Find where the given text appears and provide that cell's center as (x, y) coordinate. 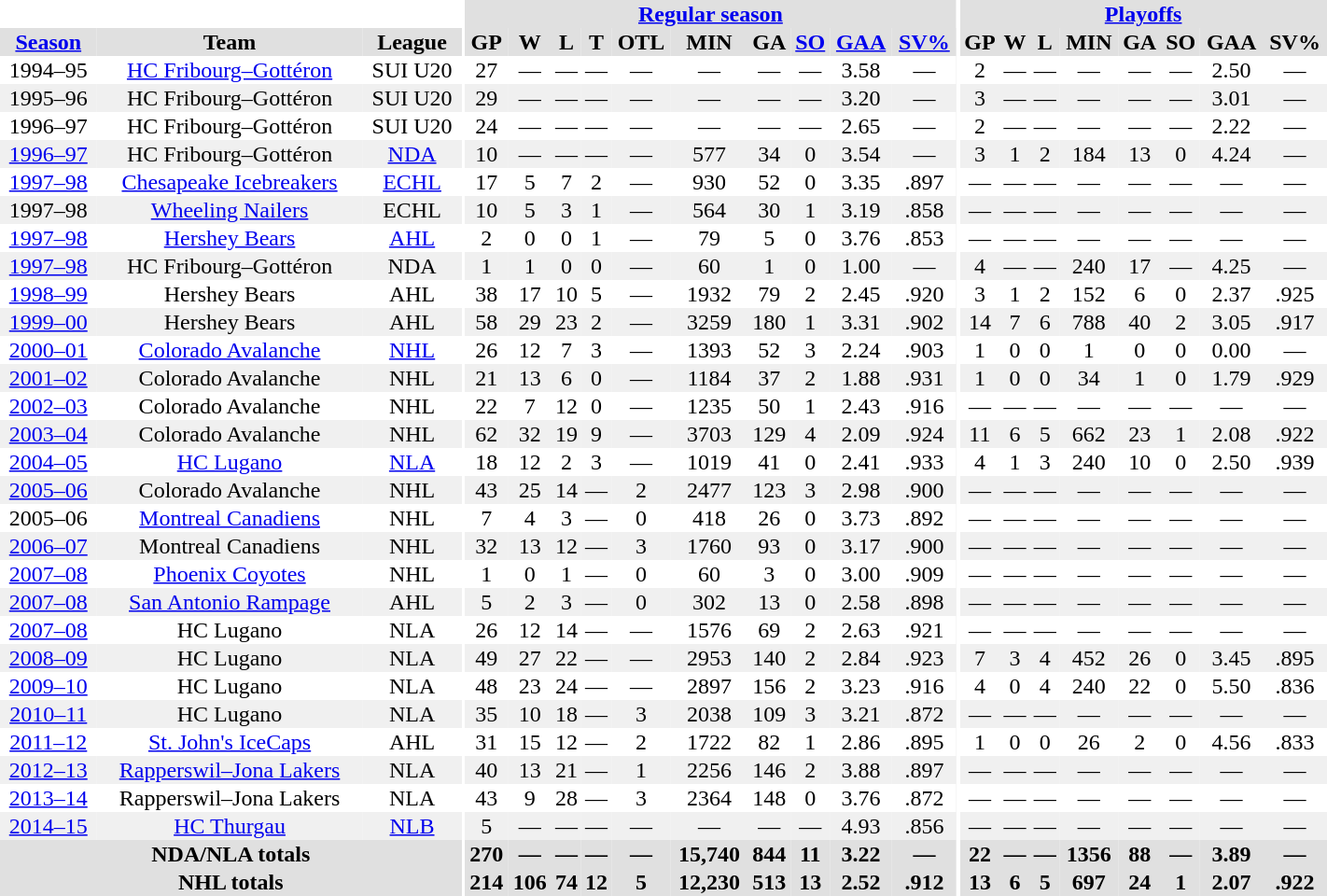
1235 (709, 406)
Chesapeake Icebreakers (230, 182)
184 (1089, 154)
3.58 (860, 70)
2.41 (860, 462)
2001–02 (49, 378)
.912 (924, 882)
49 (486, 658)
Team (230, 42)
2897 (709, 686)
844 (769, 854)
.917 (1295, 322)
2.98 (860, 490)
2.24 (860, 350)
2.52 (860, 882)
1184 (709, 378)
St. John's IceCaps (230, 742)
88 (1139, 854)
82 (769, 742)
.929 (1295, 378)
4.93 (860, 826)
.858 (924, 210)
2.65 (860, 126)
4.24 (1232, 154)
2477 (709, 490)
2.45 (860, 294)
180 (769, 322)
.933 (924, 462)
League (412, 42)
3.00 (860, 574)
3.22 (860, 854)
12,230 (709, 882)
2004–05 (49, 462)
37 (769, 378)
1393 (709, 350)
2010–11 (49, 714)
564 (709, 210)
2009–10 (49, 686)
15,740 (709, 854)
.909 (924, 574)
.892 (924, 518)
3.17 (860, 546)
San Antonio Rampage (230, 602)
1760 (709, 546)
2003–04 (49, 434)
418 (709, 518)
1356 (1089, 854)
2.09 (860, 434)
3.73 (860, 518)
3.31 (860, 322)
2.84 (860, 658)
.853 (924, 238)
Wheeling Nailers (230, 210)
2011–12 (49, 742)
Regular season (711, 14)
2.86 (860, 742)
38 (486, 294)
3.05 (1232, 322)
214 (486, 882)
NDA/NLA totals (231, 854)
41 (769, 462)
2.08 (1232, 434)
513 (769, 882)
.923 (924, 658)
1999–00 (49, 322)
146 (769, 770)
.902 (924, 322)
452 (1089, 658)
.833 (1295, 742)
Season (49, 42)
4.25 (1232, 266)
1722 (709, 742)
662 (1089, 434)
2006–07 (49, 546)
3.23 (860, 686)
1998–99 (49, 294)
1.88 (860, 378)
Playoffs (1143, 14)
3.20 (860, 98)
1.79 (1232, 378)
140 (769, 658)
2002–03 (49, 406)
152 (1089, 294)
93 (769, 546)
5.50 (1232, 686)
3.01 (1232, 98)
Phoenix Coyotes (230, 574)
302 (709, 602)
3.19 (860, 210)
.939 (1295, 462)
270 (486, 854)
3.21 (860, 714)
2.63 (860, 630)
NHL totals (231, 882)
2012–13 (49, 770)
2953 (709, 658)
58 (486, 322)
2.43 (860, 406)
2014–15 (49, 826)
35 (486, 714)
3.54 (860, 154)
28 (566, 798)
.931 (924, 378)
.898 (924, 602)
2.22 (1232, 126)
74 (566, 882)
3.45 (1232, 658)
2256 (709, 770)
0.00 (1232, 350)
T (596, 42)
3.89 (1232, 854)
106 (529, 882)
1995–96 (49, 98)
123 (769, 490)
109 (769, 714)
31 (486, 742)
2038 (709, 714)
HC Thurgau (230, 826)
3.35 (860, 182)
697 (1089, 882)
62 (486, 434)
129 (769, 434)
50 (769, 406)
2000–01 (49, 350)
2364 (709, 798)
48 (486, 686)
OTL (641, 42)
148 (769, 798)
2.07 (1232, 882)
577 (709, 154)
.920 (924, 294)
69 (769, 630)
25 (529, 490)
.856 (924, 826)
3259 (709, 322)
156 (769, 686)
.836 (1295, 686)
1.00 (860, 266)
.921 (924, 630)
19 (566, 434)
15 (529, 742)
.925 (1295, 294)
788 (1089, 322)
2.37 (1232, 294)
3.88 (860, 770)
3703 (709, 434)
2013–14 (49, 798)
NLB (412, 826)
2008–09 (49, 658)
4.56 (1232, 742)
1576 (709, 630)
1994–95 (49, 70)
1019 (709, 462)
1932 (709, 294)
30 (769, 210)
.924 (924, 434)
2.58 (860, 602)
.903 (924, 350)
930 (709, 182)
